Extract the [x, y] coordinate from the center of the cell holding the provided text.  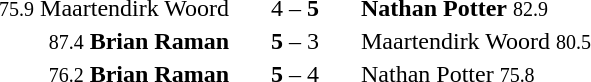
5 – 3 [296, 41]
